Return (x, y) of the center of cell containing provided text 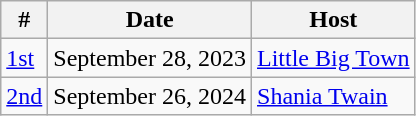
Date (150, 20)
September 28, 2023 (150, 58)
September 26, 2024 (150, 96)
2nd (24, 96)
Little Big Town (334, 58)
Host (334, 20)
1st (24, 58)
Shania Twain (334, 96)
# (24, 20)
